Output the [X, Y] coordinate of the center of the cell containing the given text.  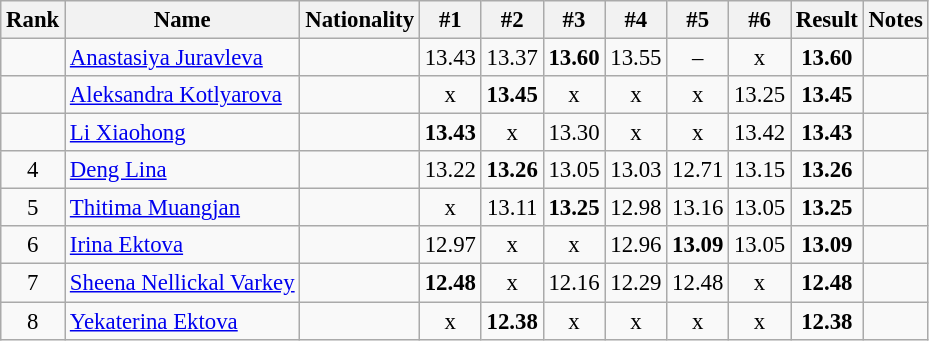
Rank [33, 20]
13.03 [636, 170]
12.96 [636, 245]
12.29 [636, 283]
Irina Ektova [182, 245]
#2 [512, 20]
Sheena Nellickal Varkey [182, 283]
Deng Lina [182, 170]
Name [182, 20]
Notes [896, 20]
13.11 [512, 208]
13.15 [760, 170]
13.37 [512, 58]
8 [33, 321]
Thitima Muangjan [182, 208]
6 [33, 245]
#3 [574, 20]
13.16 [698, 208]
Yekaterina Ektova [182, 321]
5 [33, 208]
4 [33, 170]
#5 [698, 20]
13.22 [450, 170]
#4 [636, 20]
Li Xiaohong [182, 133]
7 [33, 283]
#1 [450, 20]
Aleksandra Kotlyarova [182, 95]
Nationality [360, 20]
12.71 [698, 170]
Anastasiya Juravleva [182, 58]
Result [826, 20]
13.30 [574, 133]
12.97 [450, 245]
13.55 [636, 58]
12.16 [574, 283]
13.42 [760, 133]
– [698, 58]
12.98 [636, 208]
#6 [760, 20]
